Locate the cell with the specified text and output its [x, y] center coordinate. 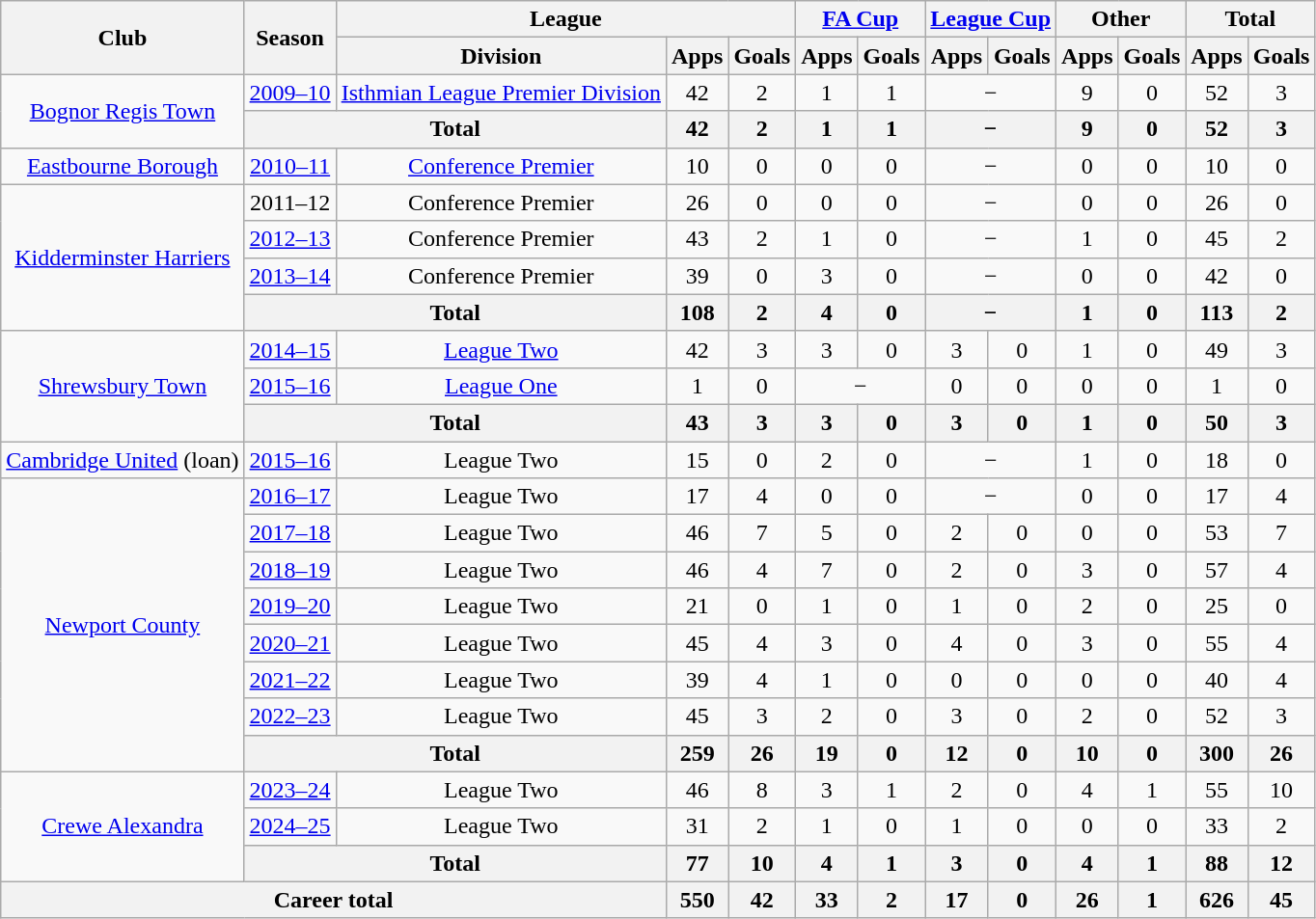
Bognor Regis Town [123, 111]
2021–22 [289, 680]
88 [1217, 863]
2016–17 [289, 497]
300 [1217, 753]
259 [697, 753]
15 [697, 460]
Kidderminster Harriers [123, 257]
Other [1121, 19]
Season [289, 38]
Isthmian League Premier Division [501, 93]
50 [1217, 422]
Division [501, 56]
19 [827, 753]
5 [827, 533]
2012–13 [289, 239]
53 [1217, 533]
57 [1217, 570]
25 [1217, 607]
2022–23 [289, 716]
Shrewsbury Town [123, 386]
League [565, 19]
77 [697, 863]
2019–20 [289, 607]
2014–15 [289, 349]
550 [697, 900]
Newport County [123, 625]
2011–12 [289, 203]
626 [1217, 900]
2017–18 [289, 533]
31 [697, 826]
League Cup [991, 19]
League One [501, 386]
2010–11 [289, 166]
FA Cup [861, 19]
Crewe Alexandra [123, 826]
2013–14 [289, 276]
Eastbourne Borough [123, 166]
2020–21 [289, 643]
2018–19 [289, 570]
Club [123, 38]
2009–10 [289, 93]
21 [697, 607]
113 [1217, 312]
49 [1217, 349]
18 [1217, 460]
108 [697, 312]
Cambridge United (loan) [123, 460]
2024–25 [289, 826]
Career total [334, 900]
2023–24 [289, 790]
40 [1217, 680]
8 [762, 790]
